Provide the [X, Y] coordinate of the cell's center where the given text is located.  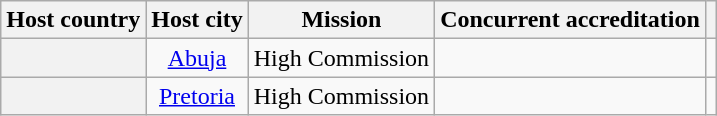
Host country [74, 20]
Host city [197, 20]
Pretoria [197, 96]
Mission [341, 20]
Abuja [197, 58]
Concurrent accreditation [570, 20]
